Scan for the cell matching the given text and deliver its [X, Y] coordinate at center. 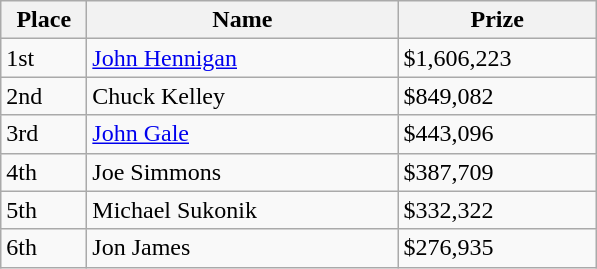
Joe Simmons [242, 172]
$1,606,223 [498, 58]
$276,935 [498, 248]
5th [44, 210]
Name [242, 20]
1st [44, 58]
John Hennigan [242, 58]
3rd [44, 134]
$849,082 [498, 96]
Michael Sukonik [242, 210]
Place [44, 20]
Jon James [242, 248]
Chuck Kelley [242, 96]
Prize [498, 20]
6th [44, 248]
2nd [44, 96]
4th [44, 172]
$443,096 [498, 134]
$332,322 [498, 210]
$387,709 [498, 172]
John Gale [242, 134]
